Capture the cell that displays the provided text and extract its [x, y] central coordinate. 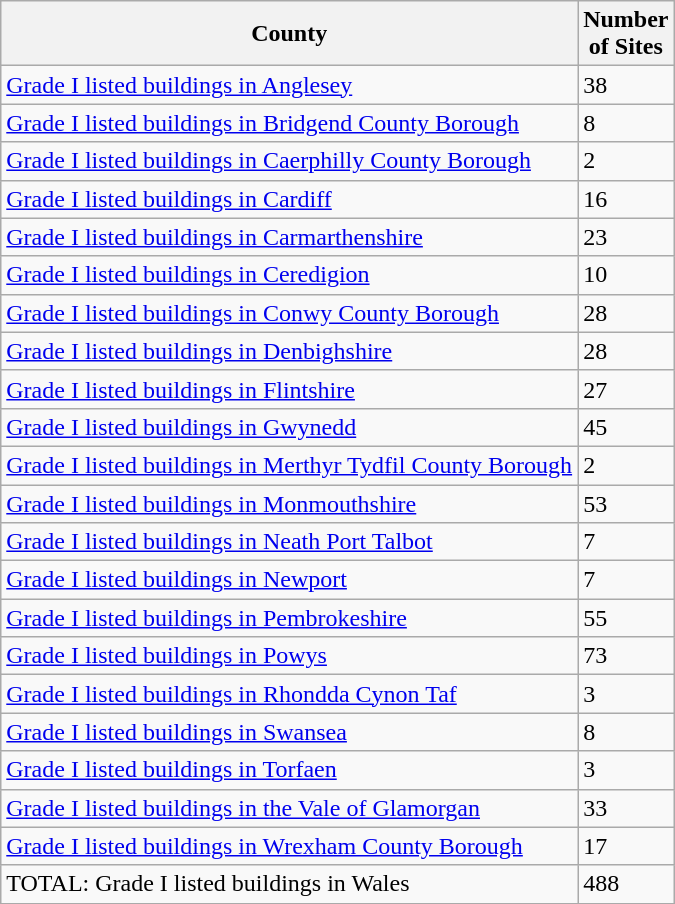
Grade I listed buildings in Anglesey [290, 85]
Grade I listed buildings in the Vale of Glamorgan [290, 808]
Grade I listed buildings in Wrexham County Borough [290, 846]
Grade I listed buildings in Torfaen [290, 770]
Grade I listed buildings in Rhondda Cynon Taf [290, 694]
23 [626, 237]
Grade I listed buildings in Flintshire [290, 389]
Grade I listed buildings in Monmouthshire [290, 503]
Number of Sites [626, 34]
Grade I listed buildings in Caerphilly County Borough [290, 161]
Grade I listed buildings in Pembrokeshire [290, 618]
16 [626, 199]
Grade I listed buildings in Merthyr Tydfil County Borough [290, 465]
73 [626, 656]
Grade I listed buildings in Newport [290, 580]
Grade I listed buildings in Neath Port Talbot [290, 542]
TOTAL: Grade I listed buildings in Wales [290, 884]
55 [626, 618]
38 [626, 85]
Grade I listed buildings in Bridgend County Borough [290, 123]
Grade I listed buildings in Gwynedd [290, 427]
Grade I listed buildings in Cardiff [290, 199]
53 [626, 503]
Grade I listed buildings in Swansea [290, 732]
Grade I listed buildings in Conwy County Borough [290, 313]
Grade I listed buildings in Carmarthenshire [290, 237]
488 [626, 884]
45 [626, 427]
County [290, 34]
Grade I listed buildings in Powys [290, 656]
Grade I listed buildings in Denbighshire [290, 351]
27 [626, 389]
33 [626, 808]
Grade I listed buildings in Ceredigion [290, 275]
10 [626, 275]
17 [626, 846]
